Find where the given text appears and provide that cell's center as (X, Y) coordinate. 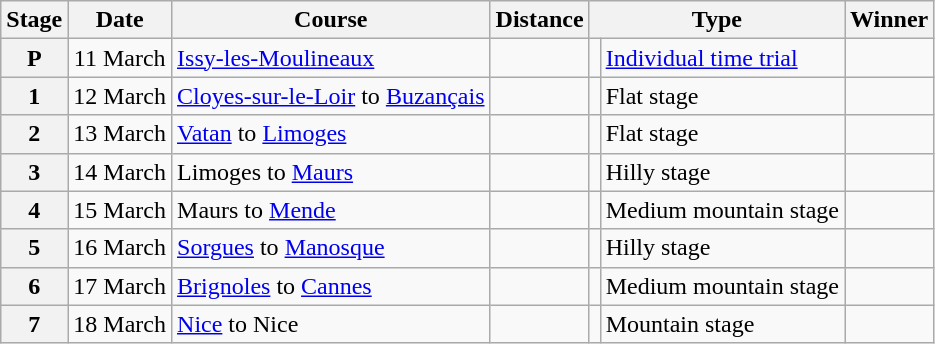
12 March (120, 96)
5 (34, 248)
Sorgues to Manosque (332, 248)
1 (34, 96)
Winner (888, 20)
18 March (120, 324)
Stage (34, 20)
Cloyes-sur-le-Loir to Buzançais (332, 96)
Individual time trial (722, 58)
Limoges to Maurs (332, 172)
11 March (120, 58)
14 March (120, 172)
Mountain stage (722, 324)
Issy-les-Moulineaux (332, 58)
Nice to Nice (332, 324)
Maurs to Mende (332, 210)
3 (34, 172)
7 (34, 324)
2 (34, 134)
6 (34, 286)
Course (332, 20)
Vatan to Limoges (332, 134)
P (34, 58)
17 March (120, 286)
4 (34, 210)
Type (716, 20)
15 March (120, 210)
Brignoles to Cannes (332, 286)
13 March (120, 134)
Distance (540, 20)
Date (120, 20)
16 March (120, 248)
